Determine the (X, Y) coordinate at the center of the cell enclosing the given text.  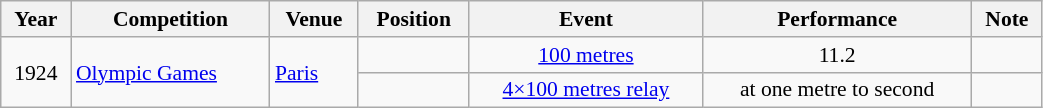
Year (36, 19)
100 metres (586, 55)
4×100 metres relay (586, 90)
Note (1007, 19)
Venue (314, 19)
Olympic Games (170, 72)
Paris (314, 72)
Position (414, 19)
11.2 (838, 55)
at one metre to second (838, 90)
Competition (170, 19)
Performance (838, 19)
1924 (36, 72)
Event (586, 19)
